Scan for the cell matching the given text and deliver its (x, y) coordinate at center. 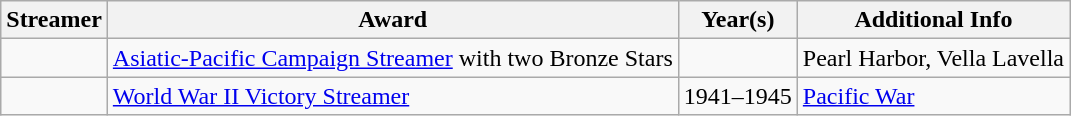
Pearl Harbor, Vella Lavella (933, 58)
Year(s) (738, 20)
Award (392, 20)
Streamer (54, 20)
Additional Info (933, 20)
World War II Victory Streamer (392, 96)
1941–1945 (738, 96)
Asiatic-Pacific Campaign Streamer with two Bronze Stars (392, 58)
Pacific War (933, 96)
